From the cell containing the given text, extract its center point as (x, y) coordinate. 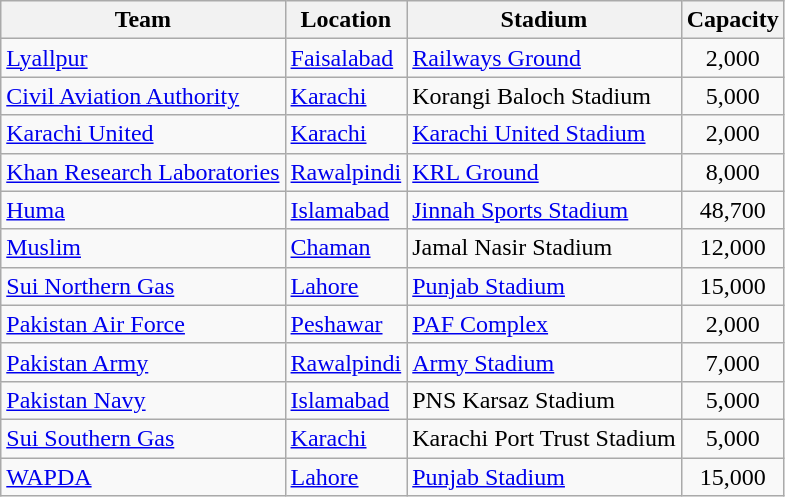
Capacity (732, 20)
12,000 (732, 248)
Lyallpur (143, 58)
Sui Southern Gas (143, 438)
Faisalabad (346, 58)
Pakistan Navy (143, 400)
Muslim (143, 248)
KRL Ground (544, 172)
Team (143, 20)
7,000 (732, 362)
PNS Karsaz Stadium (544, 400)
PAF Complex (544, 324)
Jamal Nasir Stadium (544, 248)
48,700 (732, 210)
Location (346, 20)
8,000 (732, 172)
Korangi Baloch Stadium (544, 96)
Peshawar (346, 324)
Huma (143, 210)
Pakistan Army (143, 362)
Karachi Port Trust Stadium (544, 438)
Railways Ground (544, 58)
Civil Aviation Authority (143, 96)
Chaman (346, 248)
Karachi United (143, 134)
Jinnah Sports Stadium (544, 210)
WAPDA (143, 477)
Pakistan Air Force (143, 324)
Khan Research Laboratories (143, 172)
Karachi United Stadium (544, 134)
Sui Northern Gas (143, 286)
Stadium (544, 20)
Army Stadium (544, 362)
